From the cell containing the given text, extract its center point as [X, Y] coordinate. 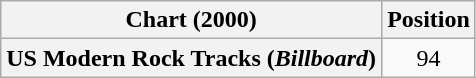
Position [429, 20]
US Modern Rock Tracks (Billboard) [192, 58]
94 [429, 58]
Chart (2000) [192, 20]
